Capture the cell that displays the provided text and extract its (X, Y) central coordinate. 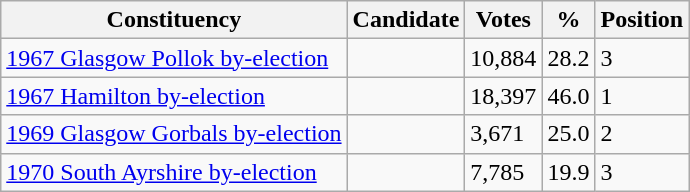
3,671 (504, 134)
10,884 (504, 58)
7,785 (504, 172)
1970 South Ayrshire by-election (174, 172)
18,397 (504, 96)
1969 Glasgow Gorbals by-election (174, 134)
2 (642, 134)
Candidate (406, 20)
1 (642, 96)
25.0 (568, 134)
19.9 (568, 172)
1967 Hamilton by-election (174, 96)
Position (642, 20)
% (568, 20)
Constituency (174, 20)
Votes (504, 20)
1967 Glasgow Pollok by-election (174, 58)
46.0 (568, 96)
28.2 (568, 58)
